Provide the [X, Y] coordinate of the cell's center where the given text is located.  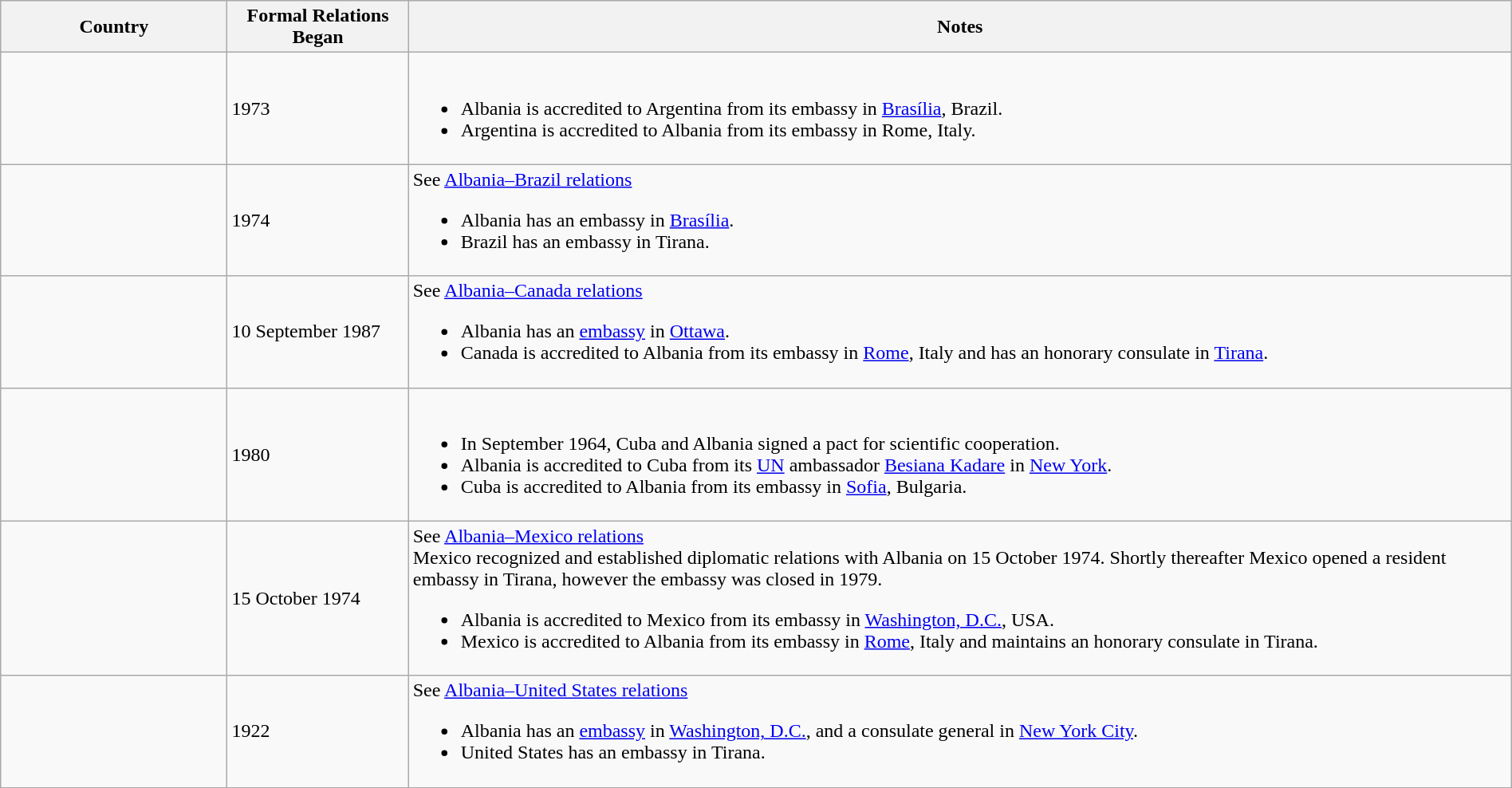
Notes [960, 27]
1974 [317, 220]
1973 [317, 108]
10 September 1987 [317, 332]
Formal Relations Began [317, 27]
15 October 1974 [317, 598]
1922 [317, 731]
Country [114, 27]
Albania is accredited to Argentina from its embassy in Brasília, Brazil.Argentina is accredited to Albania from its embassy in Rome, Italy. [960, 108]
1980 [317, 455]
See Albania–Brazil relationsAlbania has an embassy in Brasília.Brazil has an embassy in Tirana. [960, 220]
